Provide the [X, Y] coordinate of the cell's center where the given text is located.  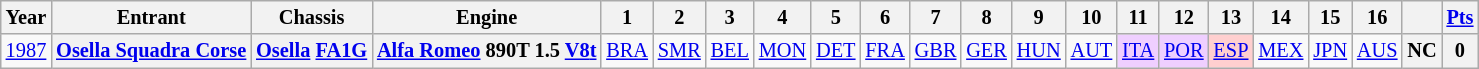
Chassis [312, 17]
DET [836, 51]
Alfa Romeo 890T 1.5 V8t [486, 51]
15 [1330, 17]
ESP [1232, 51]
JPN [1330, 51]
16 [1377, 17]
13 [1232, 17]
NC [1422, 51]
Pts [1460, 17]
AUT [1092, 51]
Entrant [151, 17]
14 [1280, 17]
8 [986, 17]
5 [836, 17]
0 [1460, 51]
FRA [884, 51]
Engine [486, 17]
BRA [627, 51]
Osella FA1G [312, 51]
6 [884, 17]
SMR [680, 51]
9 [1039, 17]
7 [936, 17]
GBR [936, 51]
4 [782, 17]
2 [680, 17]
HUN [1039, 51]
MON [782, 51]
MEX [1280, 51]
Osella Squadra Corse [151, 51]
12 [1184, 17]
1987 [26, 51]
Year [26, 17]
POR [1184, 51]
11 [1138, 17]
10 [1092, 17]
3 [730, 17]
GER [986, 51]
BEL [730, 51]
ITA [1138, 51]
1 [627, 17]
AUS [1377, 51]
